Scan for the cell matching the given text and deliver its [x, y] coordinate at center. 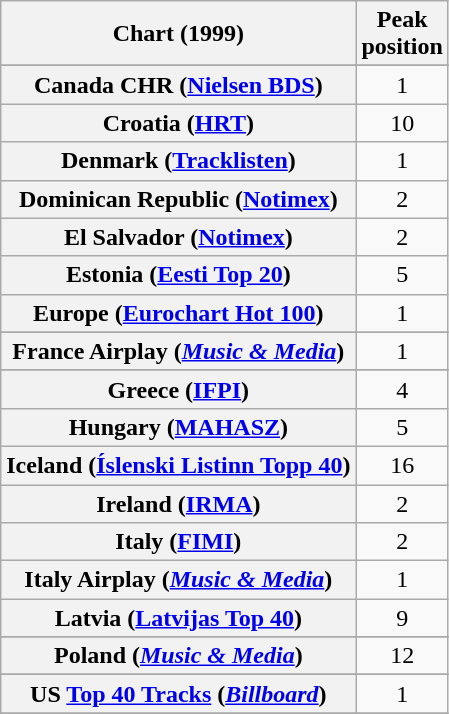
Dominican Republic (Notimex) [178, 199]
Latvia (Latvijas Top 40) [178, 618]
Estonia (Eesti Top 20) [178, 275]
Italy (FIMI) [178, 542]
Canada CHR (Nielsen BDS) [178, 85]
France Airplay (Music & Media) [178, 351]
Croatia (HRT) [178, 123]
Greece (IFPI) [178, 389]
Europe (Eurochart Hot 100) [178, 313]
12 [402, 656]
Chart (1999) [178, 34]
El Salvador (Notimex) [178, 237]
US Top 40 Tracks (Billboard) [178, 694]
10 [402, 123]
Denmark (Tracklisten) [178, 161]
9 [402, 618]
Peakposition [402, 34]
Ireland (IRMA) [178, 503]
Poland (Music & Media) [178, 656]
Iceland (Íslenski Listinn Topp 40) [178, 465]
16 [402, 465]
4 [402, 389]
Italy Airplay (Music & Media) [178, 580]
Hungary (MAHASZ) [178, 427]
